Provide the (x, y) coordinate of the cell's center where the given text is located.  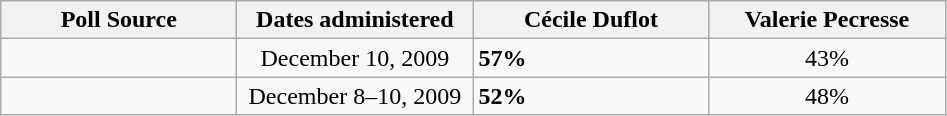
52% (591, 96)
Valerie Pecresse (827, 20)
Cécile Duflot (591, 20)
Dates administered (355, 20)
Poll Source (119, 20)
December 8–10, 2009 (355, 96)
43% (827, 58)
57% (591, 58)
48% (827, 96)
December 10, 2009 (355, 58)
